Find where the given text appears and provide that cell's center as [x, y] coordinate. 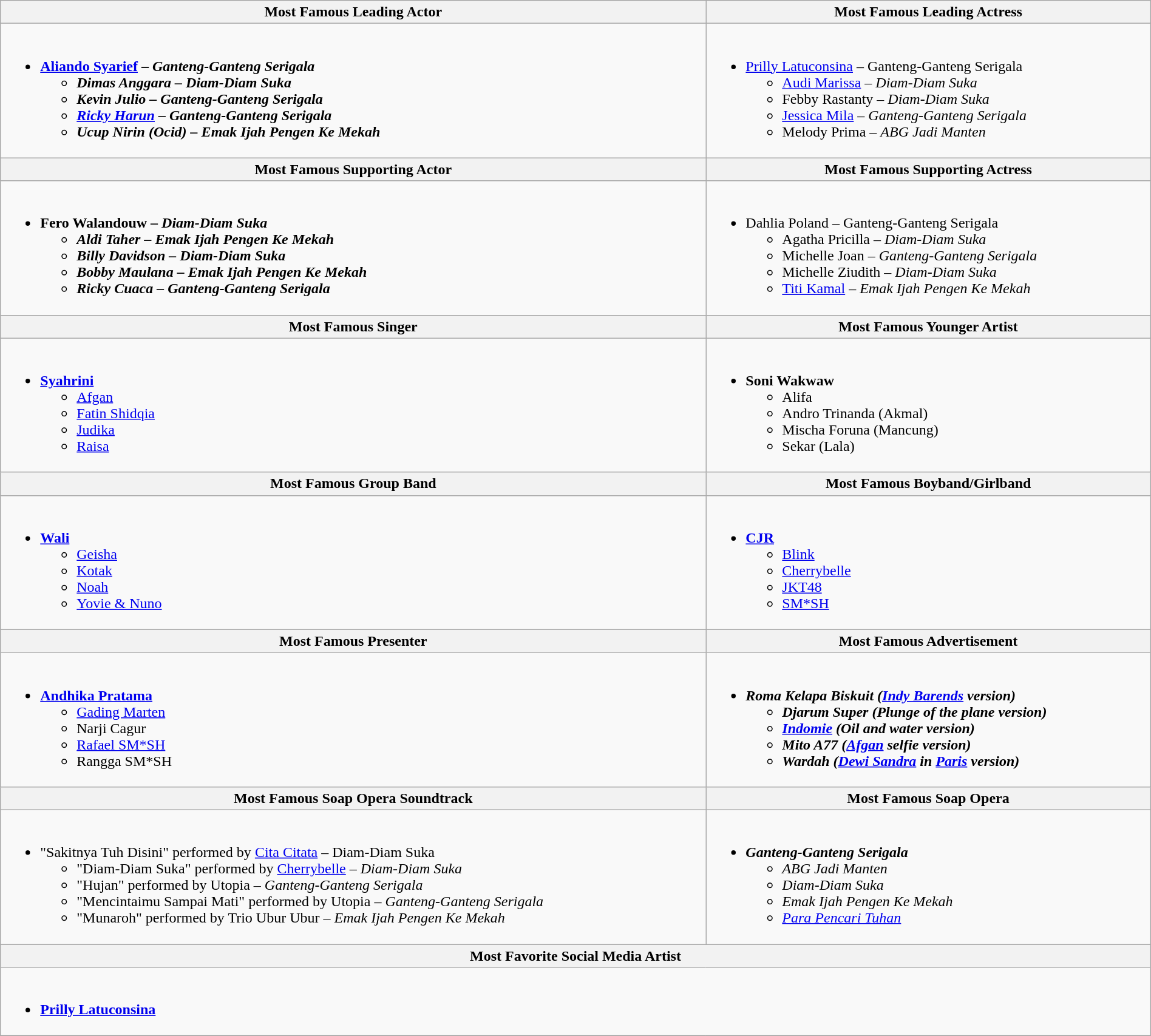
Most Famous Supporting Actor [353, 169]
Most Famous Leading Actress [928, 12]
Most Famous Group Band [353, 484]
Most Famous Younger Artist [928, 327]
Most Famous Soap Opera [928, 798]
Most Famous Soap Opera Soundtrack [353, 798]
Ganteng-Ganteng SerigalaABG Jadi MantenDiam-Diam SukaEmak Ijah Pengen Ke MekahPara Pencari Tuhan [928, 876]
Andhika PratamaGading MartenNarji CagurRafael SM*SHRangga SM*SH [353, 720]
WaliGeishaKotakNoahYovie & Nuno [353, 562]
Most Famous Supporting Actress [928, 169]
Most Famous Boyband/Girlband [928, 484]
Prilly Latuconsina [575, 1001]
CJRBlinkCherrybelleJKT48SM*SH [928, 562]
Most Famous Presenter [353, 641]
Soni WakwawAlifaAndro Trinanda (Akmal)Mischa Foruna (Mancung)Sekar (Lala) [928, 405]
Most Favorite Social Media Artist [575, 956]
Most Famous Leading Actor [353, 12]
Most Famous Advertisement [928, 641]
Most Famous Singer [353, 327]
SyahriniAfganFatin ShidqiaJudikaRaisa [353, 405]
